Pinpoint the cell where the given text exists, returning its (X, Y) midpoint coordinate. 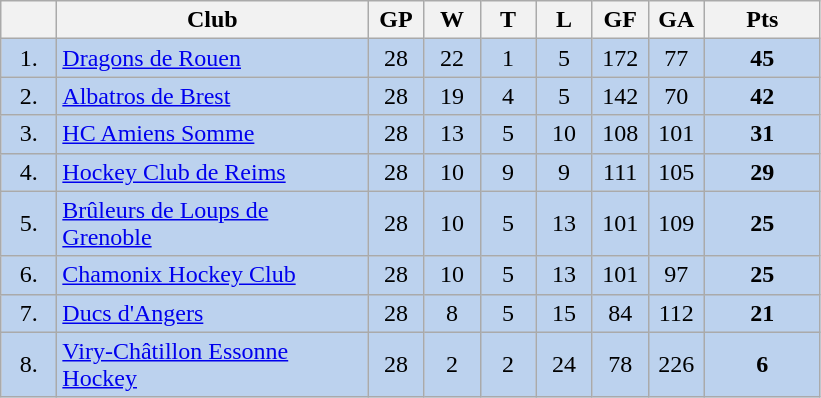
Hockey Club de Reims (212, 172)
21 (762, 313)
4 (508, 96)
W (452, 20)
22 (452, 58)
6 (762, 364)
1 (508, 58)
Brûleurs de Loups de Grenoble (212, 224)
Pts (762, 20)
6. (29, 275)
19 (452, 96)
172 (620, 58)
15 (564, 313)
8 (452, 313)
Albatros de Brest (212, 96)
70 (676, 96)
Dragons de Rouen (212, 58)
42 (762, 96)
77 (676, 58)
78 (620, 364)
142 (620, 96)
226 (676, 364)
45 (762, 58)
109 (676, 224)
111 (620, 172)
1. (29, 58)
7. (29, 313)
Club (212, 20)
108 (620, 134)
97 (676, 275)
Ducs d'Angers (212, 313)
HC Amiens Somme (212, 134)
Viry-Châtillon Essonne Hockey‎ (212, 364)
GP (396, 20)
L (564, 20)
2. (29, 96)
105 (676, 172)
5. (29, 224)
GF (620, 20)
112 (676, 313)
31 (762, 134)
29 (762, 172)
24 (564, 364)
4. (29, 172)
GA (676, 20)
3. (29, 134)
84 (620, 313)
Chamonix Hockey Club (212, 275)
8. (29, 364)
T (508, 20)
